Locate the cell with the specified text and output its [x, y] center coordinate. 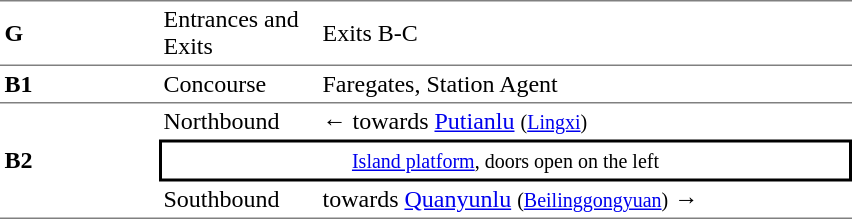
B1 [80, 85]
Northbound [238, 122]
G [80, 33]
← towards Putianlu (Lingxi) [585, 122]
Island platform, doors open on the left [506, 161]
Faregates, Station Agent [585, 85]
Exits B-C [585, 33]
Concourse [238, 85]
Entrances and Exits [238, 33]
